From the cell containing the given text, extract its center point as (X, Y) coordinate. 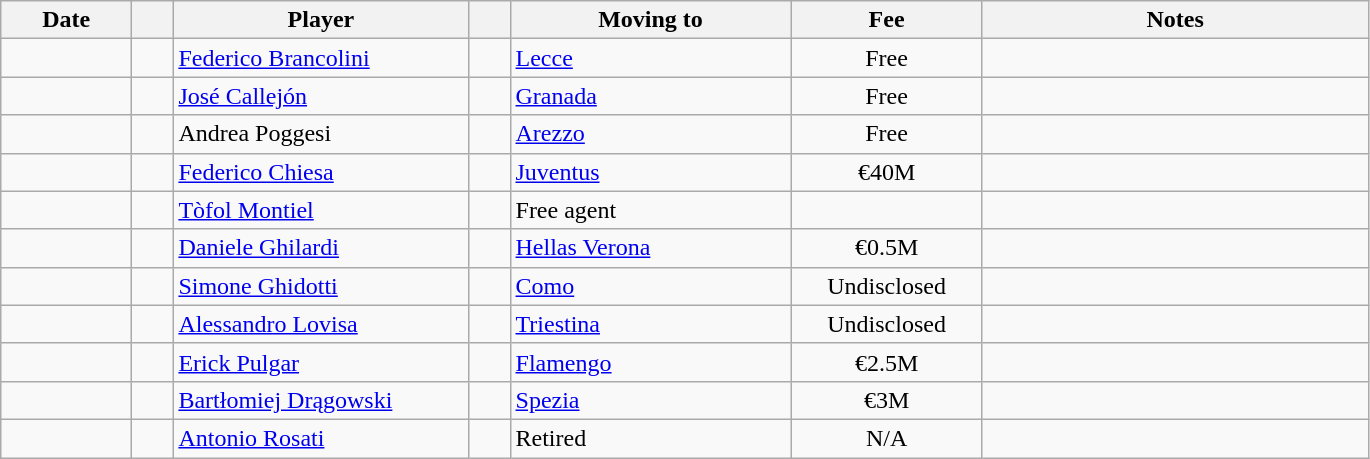
Lecce (650, 58)
Hellas Verona (650, 248)
Tòfol Montiel (321, 210)
Spezia (650, 400)
Flamengo (650, 362)
Player (321, 20)
Date (66, 20)
Federico Brancolini (321, 58)
Alessandro Lovisa (321, 324)
€2.5M (886, 362)
Moving to (650, 20)
Juventus (650, 172)
José Callejón (321, 96)
Bartłomiej Drągowski (321, 400)
N/A (886, 438)
Granada (650, 96)
Notes (1175, 20)
€40M (886, 172)
Antonio Rosati (321, 438)
€0.5M (886, 248)
Erick Pulgar (321, 362)
Free agent (650, 210)
Triestina (650, 324)
Simone Ghidotti (321, 286)
Andrea Poggesi (321, 134)
Como (650, 286)
Federico Chiesa (321, 172)
Retired (650, 438)
Arezzo (650, 134)
Fee (886, 20)
€3M (886, 400)
Daniele Ghilardi (321, 248)
